Output the [x, y] coordinate of the center of the cell containing the given text.  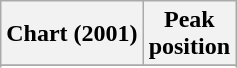
Peakposition [189, 34]
Chart (2001) [72, 34]
